Locate the cell with the specified text and output its [X, Y] center coordinate. 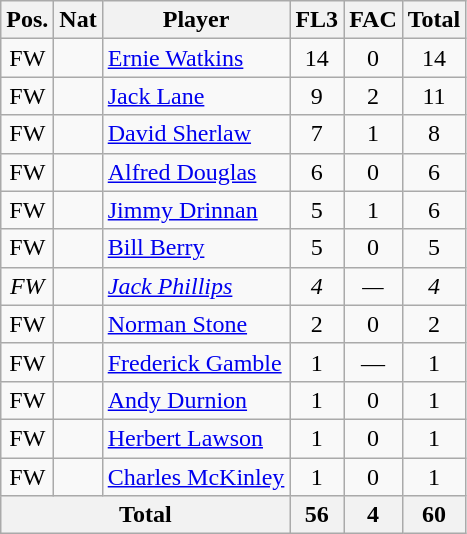
Player [196, 20]
Jack Lane [196, 96]
Alfred Douglas [196, 172]
8 [434, 134]
Frederick Gamble [196, 362]
Charles McKinley [196, 477]
56 [317, 515]
7 [317, 134]
Jack Phillips [196, 286]
Bill Berry [196, 248]
Ernie Watkins [196, 58]
David Sherlaw [196, 134]
Jimmy Drinnan [196, 210]
FL3 [317, 20]
Andy Durnion [196, 400]
Nat [78, 20]
Herbert Lawson [196, 438]
FAC [374, 20]
60 [434, 515]
Pos. [28, 20]
11 [434, 96]
9 [317, 96]
Norman Stone [196, 324]
